Extract the (X, Y) coordinate from the center of the cell holding the provided text.  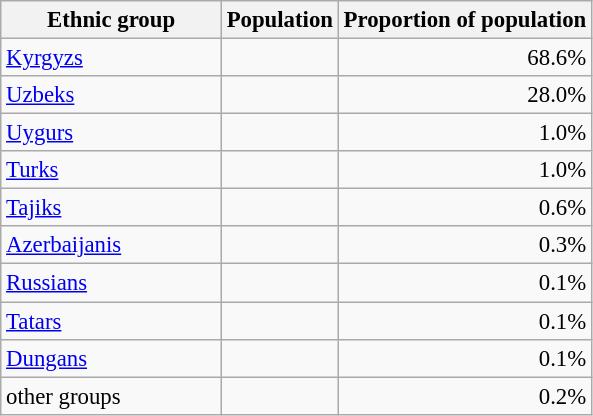
Uygurs (112, 133)
Population (280, 20)
0.3% (464, 245)
Tatars (112, 321)
Russians (112, 283)
28.0% (464, 95)
Turks (112, 170)
68.6% (464, 58)
0.6% (464, 208)
Ethnic group (112, 20)
0.2% (464, 396)
Proportion of population (464, 20)
Kyrgyzs (112, 58)
Tajiks (112, 208)
Azerbaijanis (112, 245)
other groups (112, 396)
Dungans (112, 358)
Uzbeks (112, 95)
